Return the (X, Y) coordinate for the center point of the cell that contains the specified text.  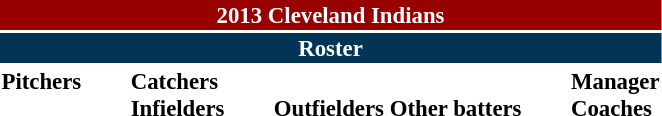
Roster (330, 48)
2013 Cleveland Indians (330, 15)
